Provide the (X, Y) coordinate of the cell's center where the given text is located.  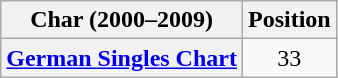
Char (2000–2009) (122, 20)
33 (289, 58)
German Singles Chart (122, 58)
Position (289, 20)
